From the cell containing the given text, extract its center point as [X, Y] coordinate. 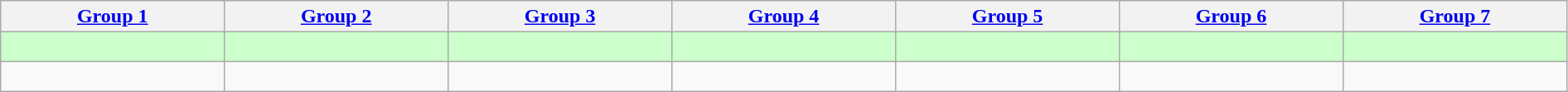
Group 3 [560, 17]
Group 1 [113, 17]
Group 7 [1454, 17]
Group 6 [1232, 17]
Group 2 [336, 17]
Group 4 [784, 17]
Group 5 [1008, 17]
